Search for the cell housing the specified text and yield its (X, Y) center coordinate. 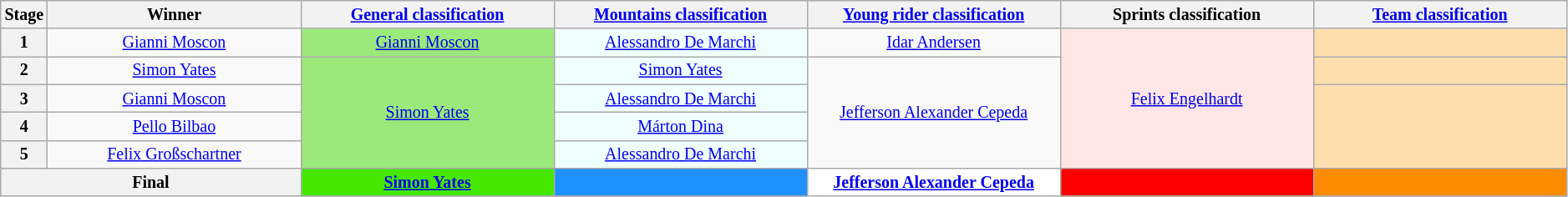
General classification (428, 15)
Young rider classification (934, 15)
1 (24, 43)
5 (24, 154)
Stage (24, 15)
Winner (174, 15)
2 (24, 70)
Idar Andersen (934, 43)
4 (24, 127)
Final (150, 182)
Felix Großschartner (174, 154)
Márton Dina (680, 127)
Team classification (1440, 15)
Pello Bilbao (174, 127)
Sprints classification (1186, 15)
Felix Engelhardt (1186, 98)
3 (24, 98)
Mountains classification (680, 15)
